Identify which cell holds the provided text, then report its (X, Y) central coordinate. 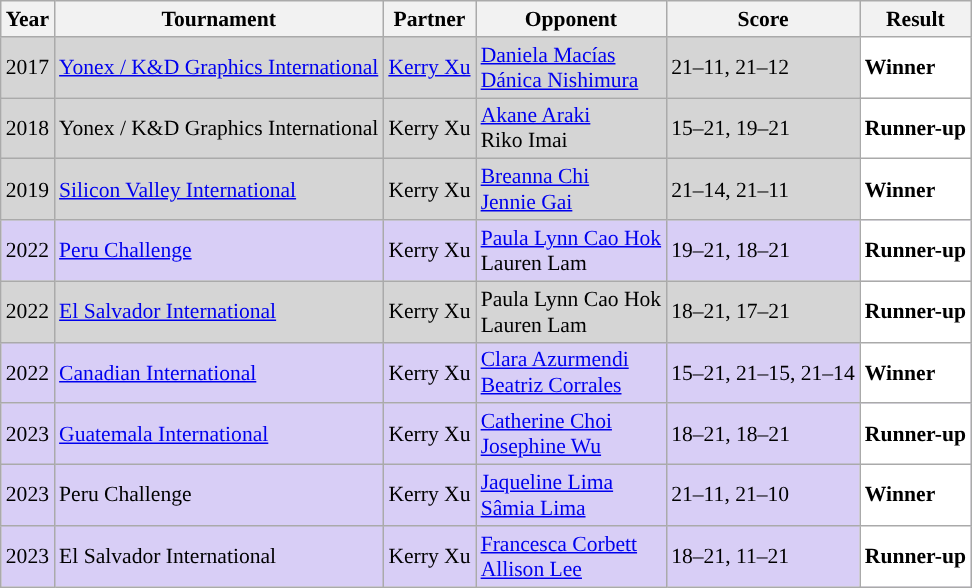
Clara Azurmendi Beatriz Corrales (572, 372)
Year (28, 19)
Guatemala International (218, 434)
Catherine Choi Josephine Wu (572, 434)
2019 (28, 190)
Score (763, 19)
Akane Araki Riko Imai (572, 128)
2017 (28, 68)
Silicon Valley International (218, 190)
18–21, 18–21 (763, 434)
Francesca Corbett Allison Lee (572, 556)
Opponent (572, 19)
21–11, 21–12 (763, 68)
Partner (429, 19)
21–11, 21–10 (763, 496)
15–21, 19–21 (763, 128)
2018 (28, 128)
Breanna Chi Jennie Gai (572, 190)
Daniela Macías Dánica Nishimura (572, 68)
15–21, 21–15, 21–14 (763, 372)
18–21, 17–21 (763, 312)
Tournament (218, 19)
Jaqueline Lima Sâmia Lima (572, 496)
Canadian International (218, 372)
21–14, 21–11 (763, 190)
Result (916, 19)
18–21, 11–21 (763, 556)
19–21, 18–21 (763, 250)
